Capture the cell that displays the provided text and extract its [x, y] central coordinate. 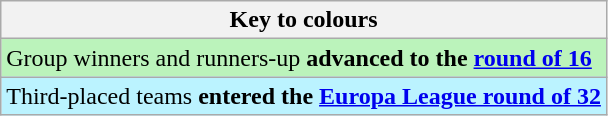
Third-placed teams entered the Europa League round of 32 [304, 96]
Key to colours [304, 20]
Group winners and runners-up advanced to the round of 16 [304, 58]
